Search for the cell housing the specified text and yield its [x, y] center coordinate. 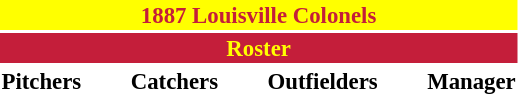
1887 Louisville Colonels [258, 15]
Roster [258, 48]
